Determine the (x, y) coordinate at the center of the cell enclosing the given text.  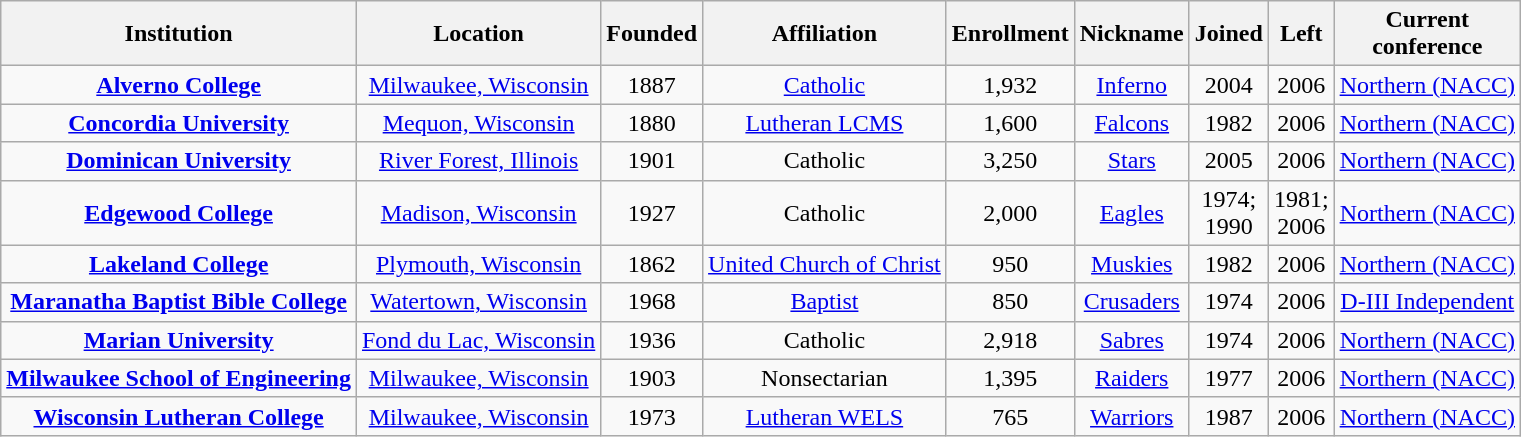
Left (1301, 34)
Watertown, Wisconsin (478, 302)
Raiders (1132, 378)
1901 (652, 161)
Crusaders (1132, 302)
Founded (652, 34)
Milwaukee School of Engineering (179, 378)
Currentconference (1427, 34)
1,600 (1010, 123)
1,932 (1010, 85)
Dominican University (179, 161)
Nickname (1132, 34)
Warriors (1132, 416)
Mequon, Wisconsin (478, 123)
2005 (1228, 161)
2,000 (1010, 212)
850 (1010, 302)
Joined (1228, 34)
Affiliation (825, 34)
Alverno College (179, 85)
Inferno (1132, 85)
1887 (652, 85)
2,918 (1010, 340)
Nonsectarian (825, 378)
1862 (652, 264)
Fond du Lac, Wisconsin (478, 340)
1968 (652, 302)
1987 (1228, 416)
1936 (652, 340)
Enrollment (1010, 34)
Baptist (825, 302)
Edgewood College (179, 212)
1973 (652, 416)
765 (1010, 416)
D-III Independent (1427, 302)
1974;1990 (1228, 212)
950 (1010, 264)
Madison, Wisconsin (478, 212)
Stars (1132, 161)
Plymouth, Wisconsin (478, 264)
1,395 (1010, 378)
Location (478, 34)
Eagles (1132, 212)
1977 (1228, 378)
Lutheran LCMS (825, 123)
1927 (652, 212)
1880 (652, 123)
Wisconsin Lutheran College (179, 416)
Institution (179, 34)
Concordia University (179, 123)
Lakeland College (179, 264)
1981;2006 (1301, 212)
Lutheran WELS (825, 416)
River Forest, Illinois (478, 161)
Marian University (179, 340)
3,250 (1010, 161)
Muskies (1132, 264)
Sabres (1132, 340)
1903 (652, 378)
2004 (1228, 85)
Falcons (1132, 123)
United Church of Christ (825, 264)
Maranatha Baptist Bible College (179, 302)
